Output the (x, y) coordinate of the center of the cell containing the given text.  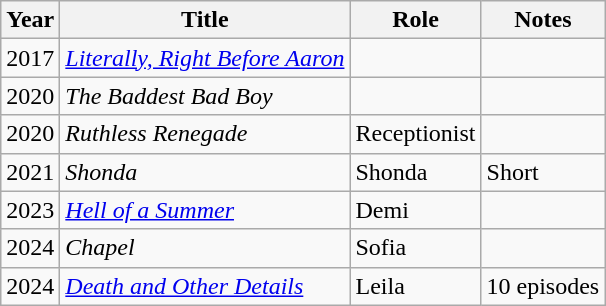
2023 (30, 210)
The Baddest Bad Boy (205, 96)
Literally, Right Before Aaron (205, 58)
Death and Other Details (205, 286)
Role (416, 20)
Title (205, 20)
2017 (30, 58)
Receptionist (416, 134)
Chapel (205, 248)
Demi (416, 210)
Hell of a Summer (205, 210)
Short (543, 172)
Leila (416, 286)
Sofia (416, 248)
10 episodes (543, 286)
Ruthless Renegade (205, 134)
Notes (543, 20)
Year (30, 20)
2021 (30, 172)
